Locate the cell with the specified text and output its [X, Y] center coordinate. 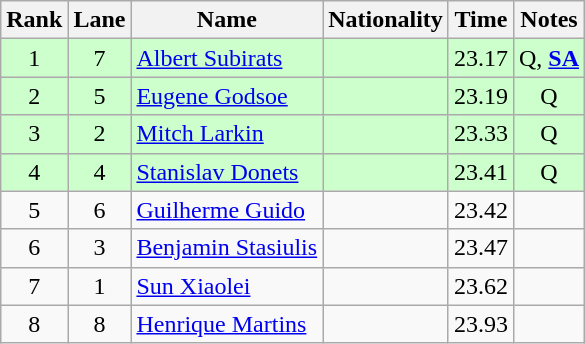
Benjamin Stasiulis [227, 248]
23.47 [480, 248]
Sun Xiaolei [227, 286]
Q, SA [548, 58]
Name [227, 20]
Eugene Godsoe [227, 96]
23.17 [480, 58]
Albert Subirats [227, 58]
Stanislav Donets [227, 172]
23.62 [480, 286]
Guilherme Guido [227, 210]
23.41 [480, 172]
Nationality [386, 20]
23.42 [480, 210]
23.33 [480, 134]
Time [480, 20]
Mitch Larkin [227, 134]
23.93 [480, 324]
23.19 [480, 96]
Notes [548, 20]
Henrique Martins [227, 324]
Rank [34, 20]
Lane [100, 20]
